Pinpoint the cell where the given text exists, returning its (X, Y) midpoint coordinate. 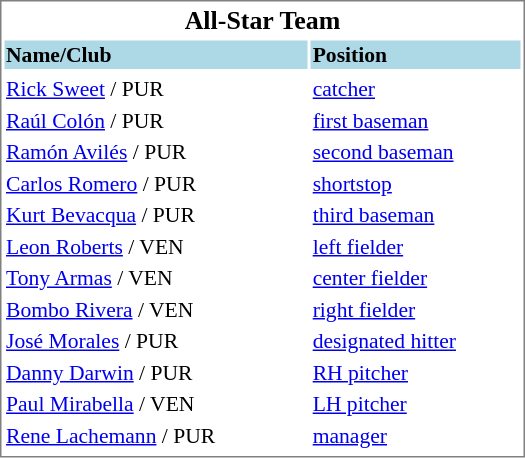
RH pitcher (416, 372)
second baseman (416, 152)
designated hitter (416, 341)
Rick Sweet / PUR (156, 89)
Position (416, 54)
first baseman (416, 120)
Bombo Rivera / VEN (156, 310)
Kurt Bevacqua / PUR (156, 215)
left fielder (416, 246)
center fielder (416, 278)
All-Star Team (262, 20)
manager (416, 436)
Tony Armas / VEN (156, 278)
Leon Roberts / VEN (156, 246)
LH pitcher (416, 404)
Carlos Romero / PUR (156, 184)
shortstop (416, 184)
right fielder (416, 310)
Ramón Avilés / PUR (156, 152)
catcher (416, 89)
Raúl Colón / PUR (156, 120)
Name/Club (156, 54)
José Morales / PUR (156, 341)
Danny Darwin / PUR (156, 372)
Paul Mirabella / VEN (156, 404)
third baseman (416, 215)
Rene Lachemann / PUR (156, 436)
